Identify which cell holds the provided text, then report its (x, y) central coordinate. 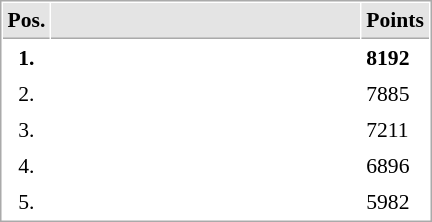
6896 (396, 165)
3. (26, 129)
2. (26, 93)
5982 (396, 201)
7885 (396, 93)
5. (26, 201)
4. (26, 165)
1. (26, 57)
Pos. (26, 21)
7211 (396, 129)
8192 (396, 57)
Points (396, 21)
